Output the [x, y] coordinate of the center of the cell containing the given text.  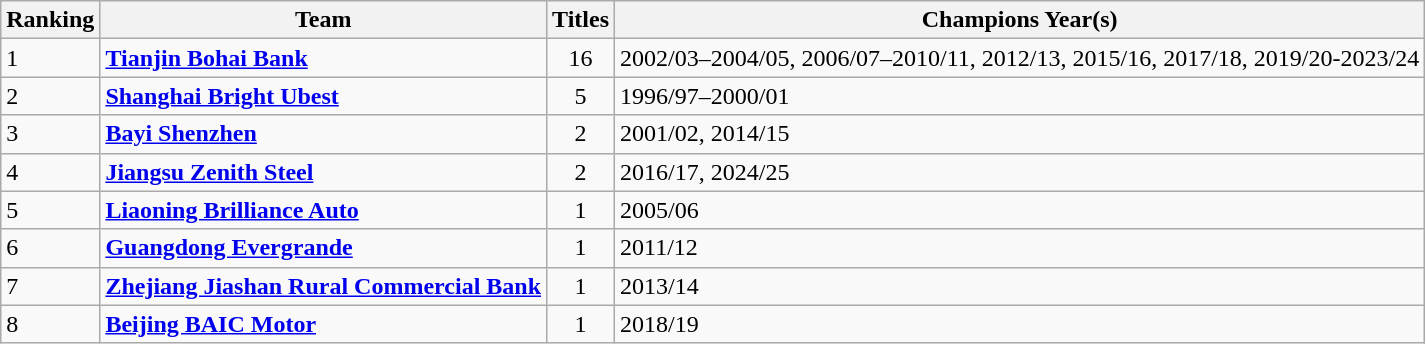
16 [581, 58]
2013/14 [1020, 286]
Guangdong Evergrande [324, 248]
2002/03–2004/05, 2006/07–2010/11, 2012/13, 2015/16, 2017/18, 2019/20-2023/24 [1020, 58]
Zhejiang Jiashan Rural Commercial Bank [324, 286]
Beijing BAIC Motor [324, 324]
2011/12 [1020, 248]
Shanghai Bright Ubest [324, 96]
3 [50, 134]
2005/06 [1020, 210]
2018/19 [1020, 324]
Champions Year(s) [1020, 20]
1996/97–2000/01 [1020, 96]
Team [324, 20]
2001/02, 2014/15 [1020, 134]
Liaoning Brilliance Auto [324, 210]
Jiangsu Zenith Steel [324, 172]
8 [50, 324]
2016/17, 2024/25 [1020, 172]
Tianjin Bohai Bank [324, 58]
4 [50, 172]
Titles [581, 20]
6 [50, 248]
Ranking [50, 20]
7 [50, 286]
Bayi Shenzhen [324, 134]
